For the text-containing cell, return its midpoint in [X, Y] coordinate format. 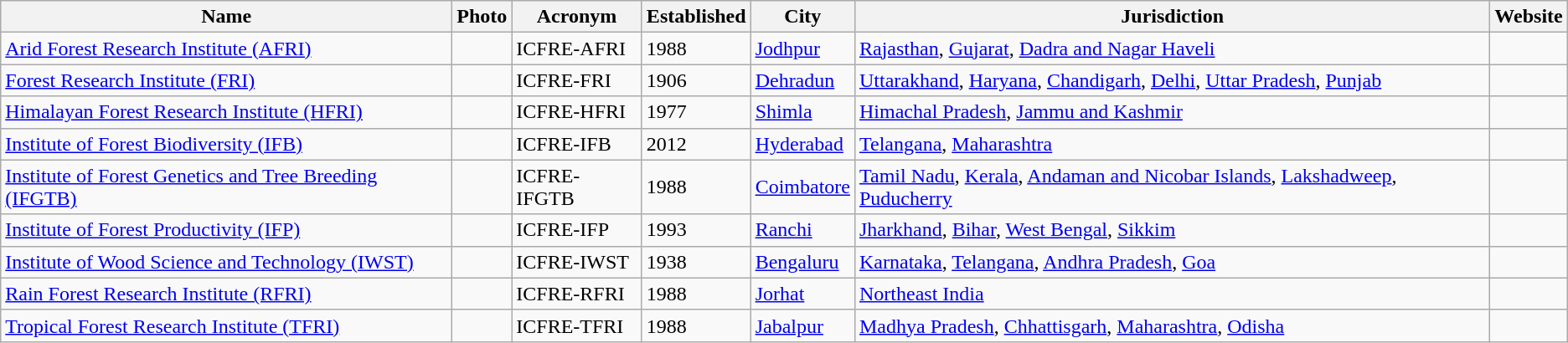
Rajasthan, Gujarat, Dadra and Nagar Haveli [1172, 49]
1977 [696, 112]
Jharkhand, Bihar, West Bengal, Sikkim [1172, 230]
Institute of Forest Genetics and Tree Breeding (IFGTB) [226, 187]
ICFRE-IFB [577, 144]
1993 [696, 230]
Forest Research Institute (FRI) [226, 80]
ICFRE-AFRI [577, 49]
Tamil Nadu, Kerala, Andaman and Nicobar Islands, Lakshadweep, Puducherry [1172, 187]
Jorhat [802, 294]
ICFRE-FRI [577, 80]
Telangana, Maharashtra [1172, 144]
1938 [696, 262]
Coimbatore [802, 187]
City [802, 17]
Madhya Pradesh, Chhattisgarh, Maharashtra, Odisha [1172, 325]
Website [1529, 17]
Institute of Wood Science and Technology (IWST) [226, 262]
Karnataka, Telangana, Andhra Pradesh, Goa [1172, 262]
Hyderabad [802, 144]
Shimla [802, 112]
Jodhpur [802, 49]
ICFRE-IFGTB [577, 187]
Rain Forest Research Institute (RFRI) [226, 294]
Name [226, 17]
Acronym [577, 17]
ICFRE-HFRI [577, 112]
Jabalpur [802, 325]
ICFRE-TFRI [577, 325]
Established [696, 17]
2012 [696, 144]
Uttarakhand, Haryana, Chandigarh, Delhi, Uttar Pradesh, Punjab [1172, 80]
Himachal Pradesh, Jammu and Kashmir [1172, 112]
Photo [482, 17]
Institute of Forest Productivity (IFP) [226, 230]
ICFRE-RFRI [577, 294]
Dehradun [802, 80]
Arid Forest Research Institute (AFRI) [226, 49]
ICFRE-IWST [577, 262]
Institute of Forest Biodiversity (IFB) [226, 144]
Northeast India [1172, 294]
Tropical Forest Research Institute (TFRI) [226, 325]
Ranchi [802, 230]
Bengaluru [802, 262]
Himalayan Forest Research Institute (HFRI) [226, 112]
Jurisdiction [1172, 17]
ICFRE-IFP [577, 230]
1906 [696, 80]
